Pinpoint the cell where the given text exists, returning its [x, y] midpoint coordinate. 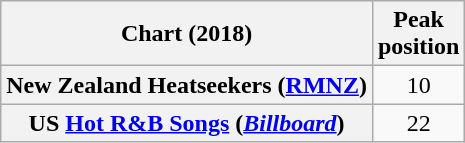
10 [418, 85]
US Hot R&B Songs (Billboard) [187, 123]
New Zealand Heatseekers (RMNZ) [187, 85]
22 [418, 123]
Chart (2018) [187, 34]
Peak position [418, 34]
